Search for the cell housing the specified text and yield its (x, y) center coordinate. 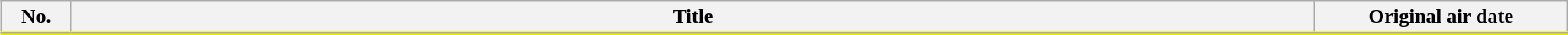
Title (692, 17)
No. (35, 17)
Original air date (1441, 17)
